Locate the cell with the specified text and output its (X, Y) center coordinate. 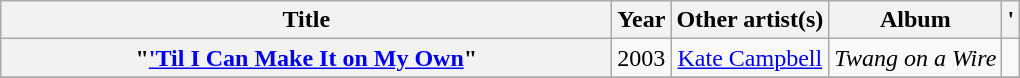
Title (306, 20)
Kate Campbell (750, 58)
Album (916, 20)
' (1011, 20)
Twang on a Wire (916, 58)
2003 (642, 58)
Year (642, 20)
"'Til I Can Make It on My Own" (306, 58)
Other artist(s) (750, 20)
